Output the [X, Y] coordinate of the center of the cell containing the given text.  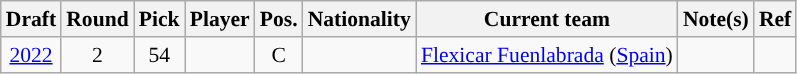
Player [220, 19]
Note(s) [716, 19]
54 [160, 55]
2 [98, 55]
Ref [775, 19]
Flexicar Fuenlabrada (Spain) [547, 55]
Nationality [360, 19]
Draft [31, 19]
Pick [160, 19]
2022 [31, 55]
Current team [547, 19]
Pos. [279, 19]
C [279, 55]
Round [98, 19]
